Determine the [X, Y] coordinate at the center of the cell enclosing the given text.  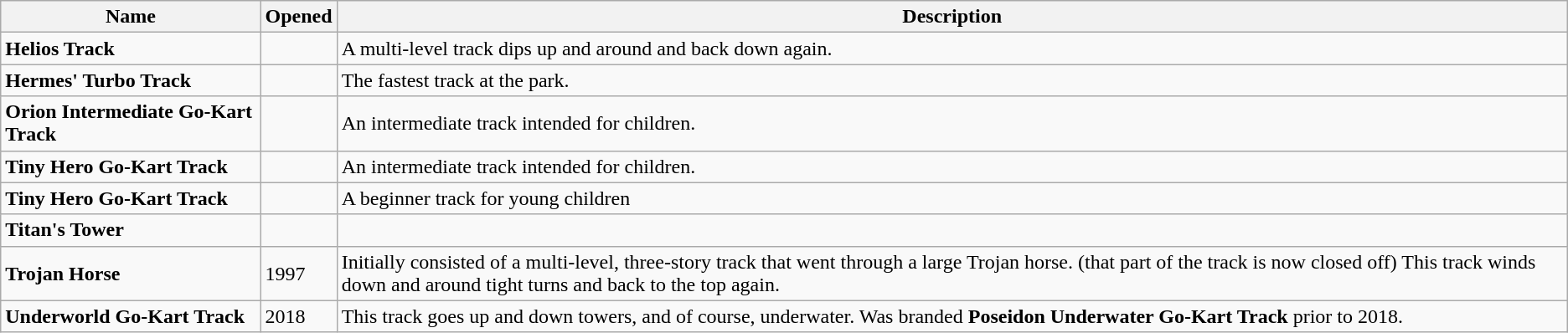
Name [131, 17]
Helios Track [131, 49]
Titan's Tower [131, 230]
2018 [298, 316]
Underworld Go-Kart Track [131, 316]
Orion Intermediate Go-Kart Track [131, 124]
Description [952, 17]
The fastest track at the park. [952, 80]
A beginner track for young children [952, 198]
A multi-level track dips up and around and back down again. [952, 49]
Hermes' Turbo Track [131, 80]
This track goes up and down towers, and of course, underwater. Was branded Poseidon Underwater Go-Kart Track prior to 2018. [952, 316]
Opened [298, 17]
1997 [298, 273]
Trojan Horse [131, 273]
